Determine the [X, Y] coordinate at the center of the cell enclosing the given text.  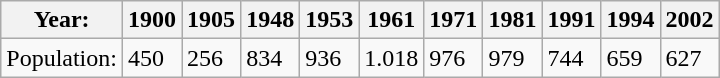
1971 [454, 20]
Year: [62, 20]
936 [330, 58]
1981 [512, 20]
834 [270, 58]
256 [212, 58]
1948 [270, 20]
1961 [392, 20]
2002 [690, 20]
979 [512, 58]
1991 [572, 20]
1.018 [392, 58]
976 [454, 58]
1900 [152, 20]
450 [152, 58]
627 [690, 58]
Population: [62, 58]
744 [572, 58]
1953 [330, 20]
1905 [212, 20]
1994 [630, 20]
659 [630, 58]
